Extract the (x, y) coordinate from the center of the cell holding the provided text.  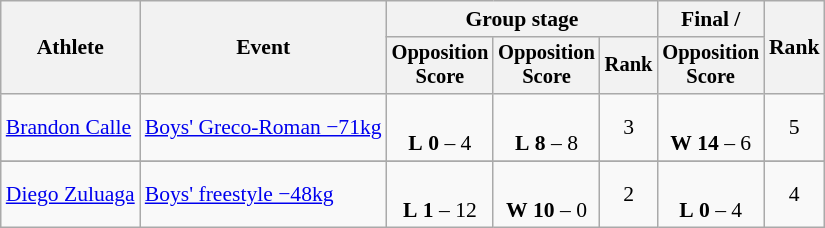
Event (264, 48)
Athlete (70, 48)
2 (629, 194)
Final / (710, 19)
Boys' freestyle −48kg (264, 194)
W 14 – 6 (710, 128)
Brandon Calle (70, 128)
Diego Zuluaga (70, 194)
Boys' Greco-Roman −71kg (264, 128)
Group stage (522, 19)
3 (629, 128)
4 (794, 194)
5 (794, 128)
L 8 – 8 (546, 128)
W 10 – 0 (546, 194)
L 1 – 12 (440, 194)
